Return (x, y) of the center of cell containing provided text 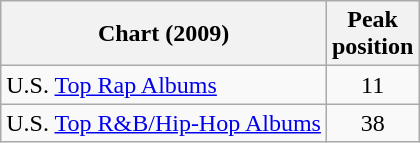
U.S. Top R&B/Hip-Hop Albums (164, 123)
38 (372, 123)
Chart (2009) (164, 34)
U.S. Top Rap Albums (164, 85)
Peakposition (372, 34)
11 (372, 85)
